Pinpoint the cell where the given text exists, returning its [x, y] midpoint coordinate. 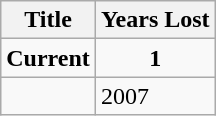
Current [48, 58]
1 [155, 58]
2007 [155, 96]
Title [48, 20]
Years Lost [155, 20]
